Return the (X, Y) coordinate for the center point of the cell that contains the specified text.  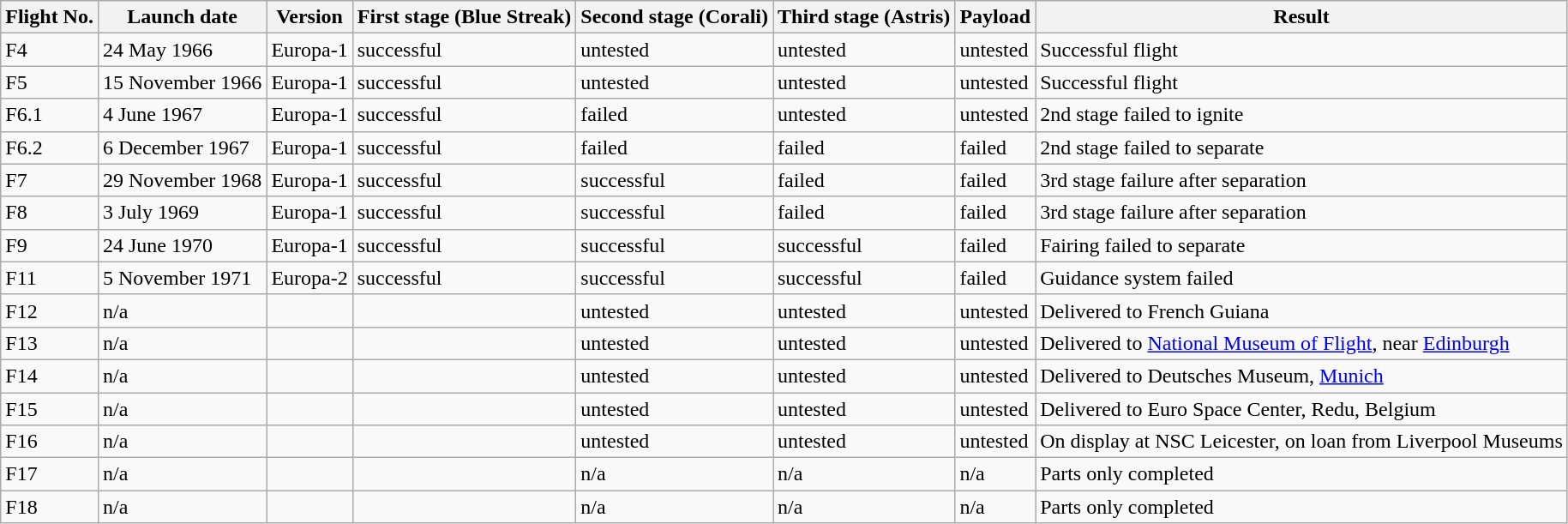
F6.2 (50, 148)
F5 (50, 82)
F13 (50, 343)
F12 (50, 310)
Second stage (Corali) (675, 17)
Delivered to French Guiana (1301, 310)
Third stage (Astris) (864, 17)
On display at NSC Leicester, on loan from Liverpool Museums (1301, 442)
Version (309, 17)
24 May 1966 (182, 50)
2nd stage failed to ignite (1301, 115)
F18 (50, 507)
3 July 1969 (182, 213)
Flight No. (50, 17)
F14 (50, 376)
F7 (50, 180)
24 June 1970 (182, 245)
4 June 1967 (182, 115)
Fairing failed to separate (1301, 245)
F9 (50, 245)
15 November 1966 (182, 82)
Delivered to Deutsches Museum, Munich (1301, 376)
6 December 1967 (182, 148)
Delivered to National Museum of Flight, near Edinburgh (1301, 343)
F6.1 (50, 115)
F8 (50, 213)
Result (1301, 17)
2nd stage failed to separate (1301, 148)
F15 (50, 409)
First stage (Blue Streak) (465, 17)
Guidance system failed (1301, 278)
F16 (50, 442)
Payload (995, 17)
Delivered to Euro Space Center, Redu, Belgium (1301, 409)
5 November 1971 (182, 278)
F4 (50, 50)
Europa-2 (309, 278)
Launch date (182, 17)
F17 (50, 474)
29 November 1968 (182, 180)
F11 (50, 278)
